Pinpoint the cell where the given text exists, returning its (x, y) midpoint coordinate. 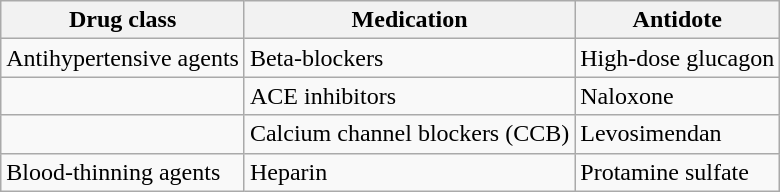
Beta-blockers (409, 58)
Heparin (409, 172)
Calcium channel blockers (CCB) (409, 134)
Naloxone (678, 96)
Antidote (678, 20)
High-dose glucagon (678, 58)
Drug class (123, 20)
Blood-thinning agents (123, 172)
Protamine sulfate (678, 172)
Antihypertensive agents (123, 58)
ACE inhibitors (409, 96)
Levosimendan (678, 134)
Medication (409, 20)
